Return [X, Y] of the center of cell containing provided text 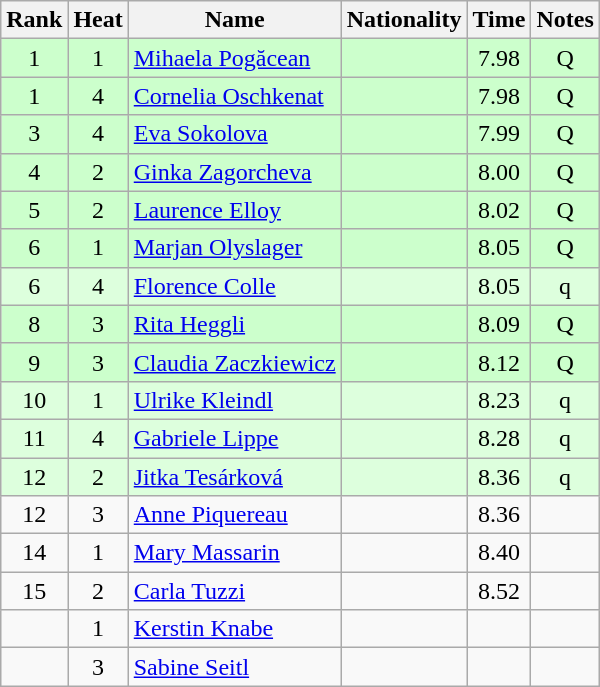
Sabine Seitl [234, 667]
Anne Piquereau [234, 515]
8 [34, 324]
8.09 [499, 324]
9 [34, 362]
Name [234, 20]
Heat [98, 20]
Kerstin Knabe [234, 629]
Rita Heggli [234, 324]
Notes [565, 20]
Ginka Zagorcheva [234, 172]
Eva Sokolova [234, 134]
Marjan Olyslager [234, 248]
8.52 [499, 591]
Claudia Zaczkiewicz [234, 362]
8.40 [499, 553]
15 [34, 591]
Gabriele Lippe [234, 438]
8.28 [499, 438]
8.02 [499, 210]
Ulrike Kleindl [234, 400]
7.99 [499, 134]
Jitka Tesárková [234, 477]
10 [34, 400]
11 [34, 438]
Cornelia Oschkenat [234, 96]
Mihaela Pogăcean [234, 58]
Mary Massarin [234, 553]
Laurence Elloy [234, 210]
Florence Colle [234, 286]
14 [34, 553]
8.23 [499, 400]
5 [34, 210]
8.00 [499, 172]
8.12 [499, 362]
Time [499, 20]
Rank [34, 20]
Nationality [404, 20]
Carla Tuzzi [234, 591]
